Identify which cell holds the provided text, then report its [X, Y] central coordinate. 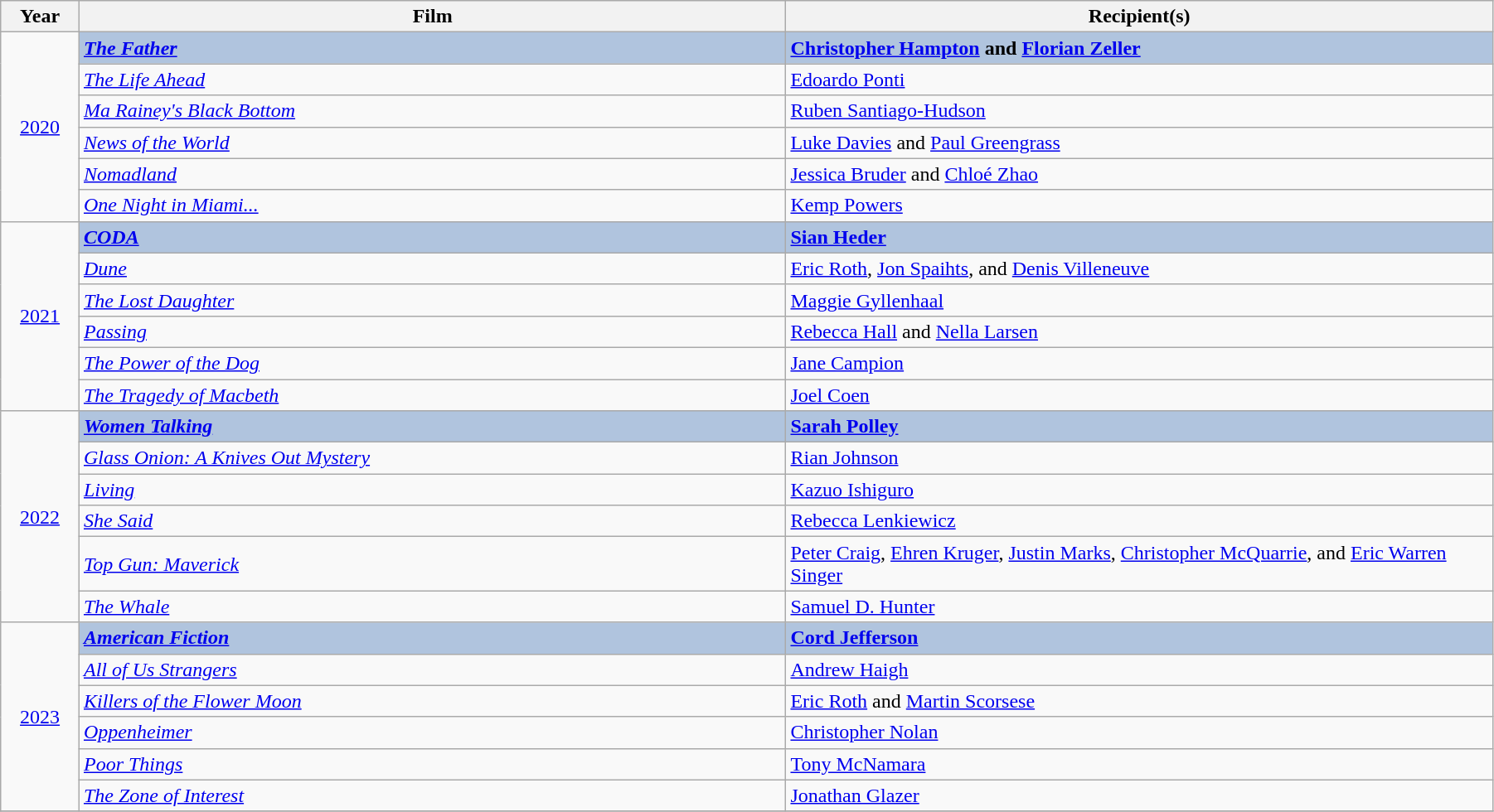
One Night in Miami... [432, 205]
Edoardo Ponti [1139, 80]
The Tragedy of Macbeth [432, 395]
2023 [40, 717]
News of the World [432, 143]
The Power of the Dog [432, 363]
Christopher Hampton and Florian Zeller [1139, 48]
Christopher Nolan [1139, 732]
2021 [40, 316]
Andrew Haigh [1139, 669]
Poor Things [432, 764]
Recipient(s) [1139, 17]
The Whale [432, 607]
Samuel D. Hunter [1139, 607]
Sarah Polley [1139, 427]
Kemp Powers [1139, 205]
Dune [432, 268]
Sian Heder [1139, 237]
American Fiction [432, 638]
She Said [432, 521]
Nomadland [432, 174]
Film [432, 17]
The Father [432, 48]
Jane Campion [1139, 363]
Rebecca Lenkiewicz [1139, 521]
The Life Ahead [432, 80]
The Lost Daughter [432, 300]
Rebecca Hall and Nella Larsen [1139, 331]
Ruben Santiago-Hudson [1139, 111]
Jessica Bruder and Chloé Zhao [1139, 174]
Women Talking [432, 427]
Peter Craig, Ehren Kruger, Justin Marks, Christopher McQuarrie, and Eric Warren Singer [1139, 563]
Passing [432, 331]
Killers of the Flower Moon [432, 701]
CODA [432, 237]
Maggie Gyllenhaal [1139, 300]
Year [40, 17]
Glass Onion: A Knives Out Mystery [432, 458]
2022 [40, 517]
Tony McNamara [1139, 764]
The Zone of Interest [432, 795]
Cord Jefferson [1139, 638]
Luke Davies and Paul Greengrass [1139, 143]
Eric Roth, Jon Spaihts, and Denis Villeneuve [1139, 268]
Joel Coen [1139, 395]
Kazuo Ishiguro [1139, 490]
Ma Rainey's Black Bottom [432, 111]
Eric Roth and Martin Scorsese [1139, 701]
Jonathan Glazer [1139, 795]
Rian Johnson [1139, 458]
Living [432, 490]
2020 [40, 127]
All of Us Strangers [432, 669]
Top Gun: Maverick [432, 563]
Oppenheimer [432, 732]
